Determine the [x, y] coordinate at the center of the cell enclosing the given text.  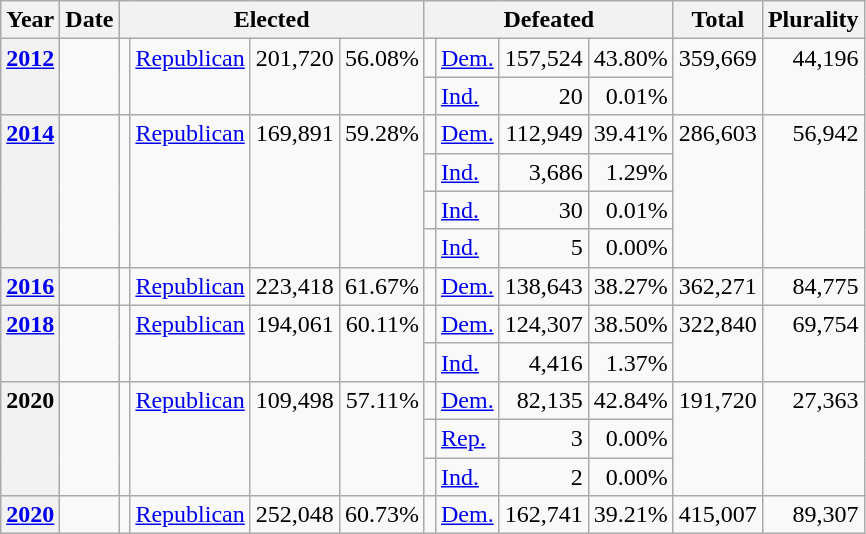
59.28% [382, 191]
Total [718, 20]
359,669 [718, 77]
Plurality [813, 20]
191,720 [718, 438]
60.11% [382, 343]
39.41% [630, 134]
Elected [272, 20]
38.27% [630, 286]
223,418 [294, 286]
2016 [30, 286]
43.80% [630, 58]
162,741 [544, 515]
3 [544, 438]
5 [544, 248]
201,720 [294, 77]
38.50% [630, 324]
1.37% [630, 362]
56.08% [382, 77]
286,603 [718, 191]
2 [544, 477]
124,307 [544, 324]
84,775 [813, 286]
Defeated [548, 20]
20 [544, 96]
44,196 [813, 77]
138,643 [544, 286]
39.21% [630, 515]
30 [544, 210]
Date [90, 20]
69,754 [813, 343]
82,135 [544, 400]
Rep. [467, 438]
1.29% [630, 172]
252,048 [294, 515]
362,271 [718, 286]
2018 [30, 343]
Year [30, 20]
2014 [30, 191]
4,416 [544, 362]
157,524 [544, 58]
2012 [30, 77]
42.84% [630, 400]
60.73% [382, 515]
112,949 [544, 134]
194,061 [294, 343]
322,840 [718, 343]
61.67% [382, 286]
109,498 [294, 438]
89,307 [813, 515]
415,007 [718, 515]
56,942 [813, 191]
169,891 [294, 191]
57.11% [382, 438]
3,686 [544, 172]
27,363 [813, 438]
